Identify which cell holds the provided text, then report its (x, y) central coordinate. 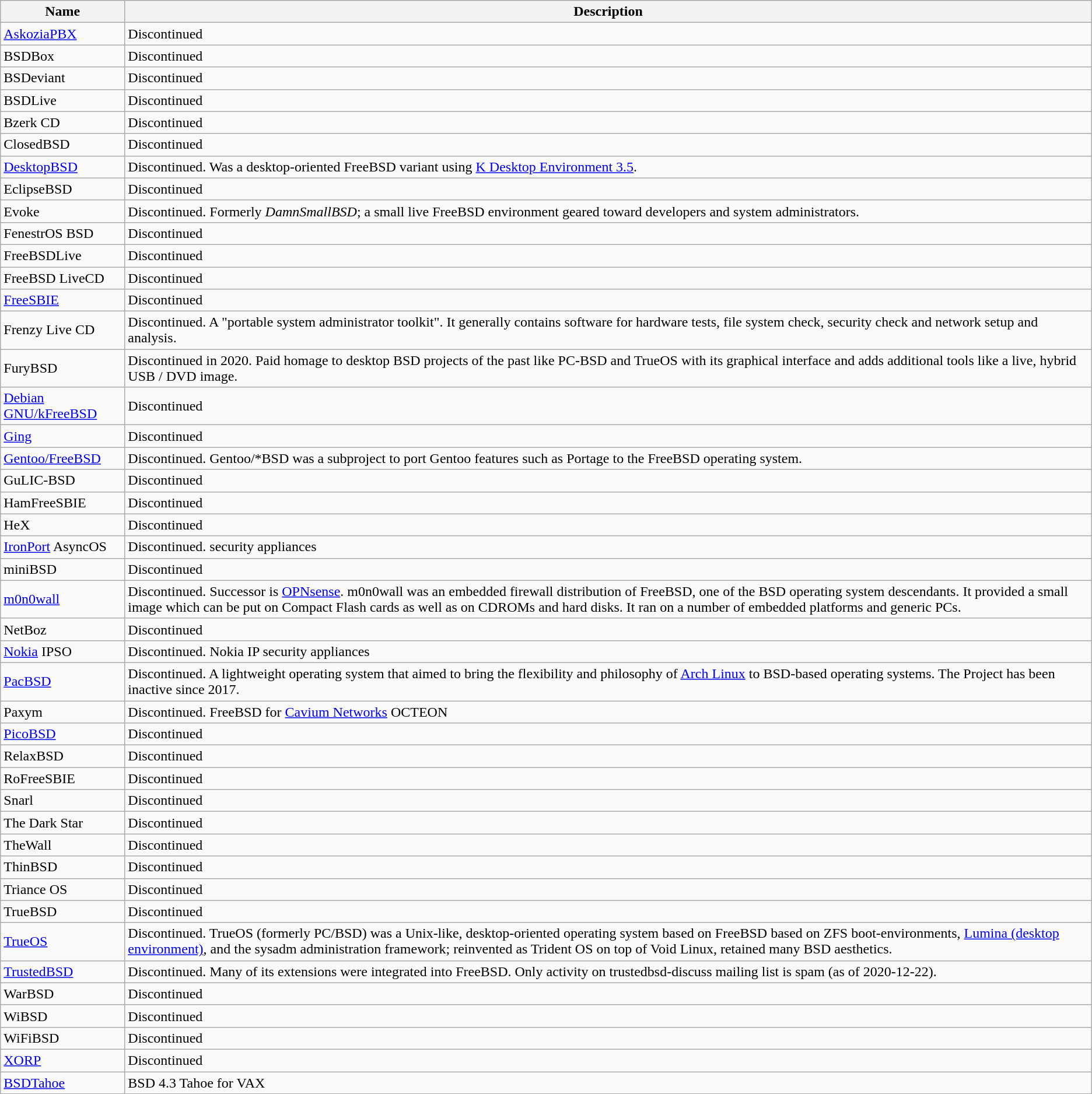
Gentoo/FreeBSD (63, 458)
IronPort AsyncOS (63, 547)
Evoke (63, 211)
FreeBSDLive (63, 255)
Debian GNU/kFreeBSD (63, 406)
Discontinued. Was a desktop-oriented FreeBSD variant using K Desktop Environment 3.5. (608, 167)
PicoBSD (63, 734)
AskoziaPBX (63, 34)
EclipseBSD (63, 189)
Frenzy Live CD (63, 330)
FreeSBIE (63, 300)
Discontinued. Formerly DamnSmallBSD; a small live FreeBSD environment geared toward developers and system administrators. (608, 211)
WiFiBSD (63, 1038)
Discontinued. Gentoo/*BSD was a subproject to port Gentoo features such as Portage to the FreeBSD operating system. (608, 458)
Nokia IPSO (63, 651)
Discontinued. security appliances (608, 547)
BSDBox (63, 56)
ThinBSD (63, 867)
ClosedBSD (63, 145)
miniBSD (63, 569)
NetBoz (63, 629)
The Dark Star (63, 823)
Bzerk CD (63, 122)
Discontinued. Many of its extensions were integrated into FreeBSD. Only activity on trustedbsd-discuss mailing list is spam (as of 2020-12-22). (608, 972)
WarBSD (63, 994)
Ging (63, 436)
Discontinued. FreeBSD for Cavium Networks OCTEON (608, 712)
HamFreeSBIE (63, 503)
PacBSD (63, 681)
RoFreeSBIE (63, 779)
BSDLive (63, 100)
FuryBSD (63, 369)
GuLIC-BSD (63, 481)
RelaxBSD (63, 756)
Name (63, 12)
TrustedBSD (63, 972)
Triance OS (63, 889)
FenestrOS BSD (63, 233)
Discontinued. Nokia IP security appliances (608, 651)
BSDeviant (63, 78)
Paxym (63, 712)
DesktopBSD (63, 167)
Description (608, 12)
BSDTahoe (63, 1083)
WiBSD (63, 1016)
Snarl (63, 801)
XORP (63, 1060)
TheWall (63, 845)
m0n0wall (63, 599)
BSD 4.3 Tahoe for VAX (608, 1083)
TrueBSD (63, 911)
FreeBSD LiveCD (63, 278)
HeX (63, 525)
TrueOS (63, 941)
